Provide the [x, y] coordinate of the cell's center where the given text is located.  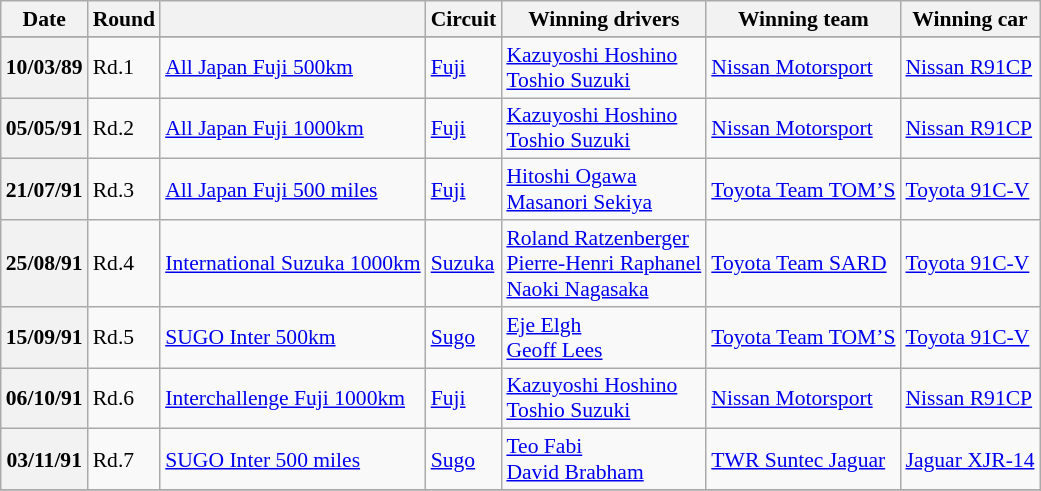
Interchallenge Fuji 1000km [293, 398]
Rd.4 [124, 264]
All Japan Fuji 500 miles [293, 190]
Round [124, 19]
21/07/91 [44, 190]
Rd.3 [124, 190]
Eje Elgh Geoff Lees [604, 338]
Jaguar XJR-14 [970, 460]
Winning team [803, 19]
15/09/91 [44, 338]
06/10/91 [44, 398]
SUGO Inter 500 miles [293, 460]
Roland Ratzenberger Pierre-Henri Raphanel Naoki Nagasaka [604, 264]
TWR Suntec Jaguar [803, 460]
International Suzuka 1000km [293, 264]
Circuit [464, 19]
Rd.1 [124, 68]
25/08/91 [44, 264]
SUGO Inter 500km [293, 338]
All Japan Fuji 500km [293, 68]
Rd.7 [124, 460]
Winning drivers [604, 19]
Rd.6 [124, 398]
05/05/91 [44, 128]
Rd.5 [124, 338]
Hitoshi Ogawa Masanori Sekiya [604, 190]
03/11/91 [44, 460]
Teo Fabi David Brabham [604, 460]
10/03/89 [44, 68]
Suzuka [464, 264]
Toyota Team SARD [803, 264]
Winning car [970, 19]
All Japan Fuji 1000km [293, 128]
Rd.2 [124, 128]
Date [44, 19]
